Return [x, y] of the center of cell containing provided text 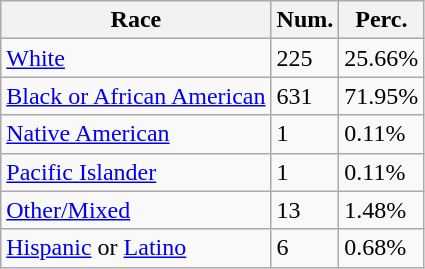
Black or African American [136, 96]
White [136, 58]
Perc. [382, 20]
71.95% [382, 96]
6 [305, 248]
0.68% [382, 248]
Other/Mixed [136, 210]
13 [305, 210]
1.48% [382, 210]
25.66% [382, 58]
Pacific Islander [136, 172]
631 [305, 96]
Native American [136, 134]
Hispanic or Latino [136, 248]
Race [136, 20]
225 [305, 58]
Num. [305, 20]
